Identify which cell holds the provided text, then report its (x, y) central coordinate. 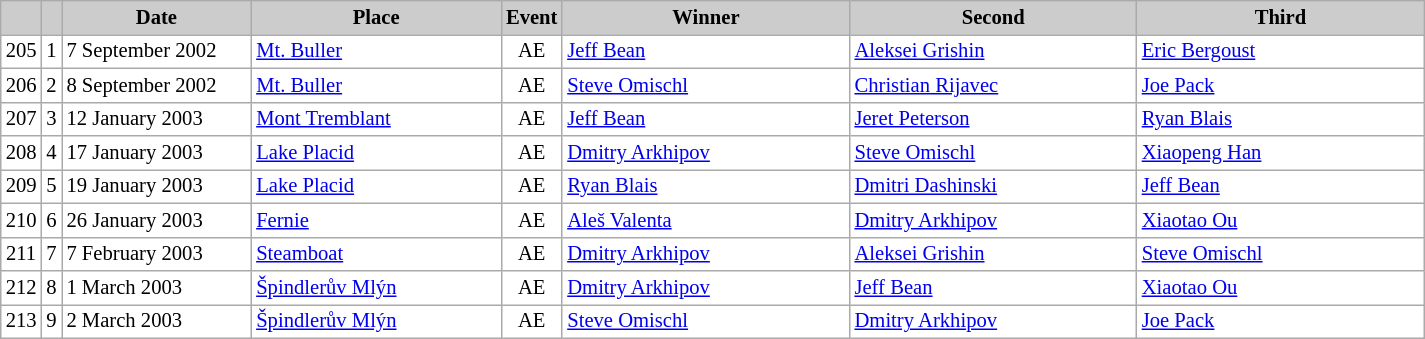
205 (22, 51)
Christian Rijavec (994, 85)
12 January 2003 (157, 119)
6 (51, 220)
206 (22, 85)
1 March 2003 (157, 287)
208 (22, 153)
26 January 2003 (157, 220)
7 February 2003 (157, 254)
213 (22, 321)
7 September 2002 (157, 51)
Mont Tremblant (376, 119)
2 March 2003 (157, 321)
1 (51, 51)
8 (51, 287)
2 (51, 85)
19 January 2003 (157, 186)
Xiaopeng Han (1280, 153)
Eric Bergoust (1280, 51)
17 January 2003 (157, 153)
Third (1280, 17)
Date (157, 17)
Event (532, 17)
3 (51, 119)
Steamboat (376, 254)
Second (994, 17)
212 (22, 287)
9 (51, 321)
8 September 2002 (157, 85)
211 (22, 254)
4 (51, 153)
209 (22, 186)
Winner (706, 17)
Dmitri Dashinski (994, 186)
Fernie (376, 220)
7 (51, 254)
Place (376, 17)
Aleš Valenta (706, 220)
207 (22, 119)
Jeret Peterson (994, 119)
5 (51, 186)
210 (22, 220)
